Capture the cell that displays the provided text and extract its (x, y) central coordinate. 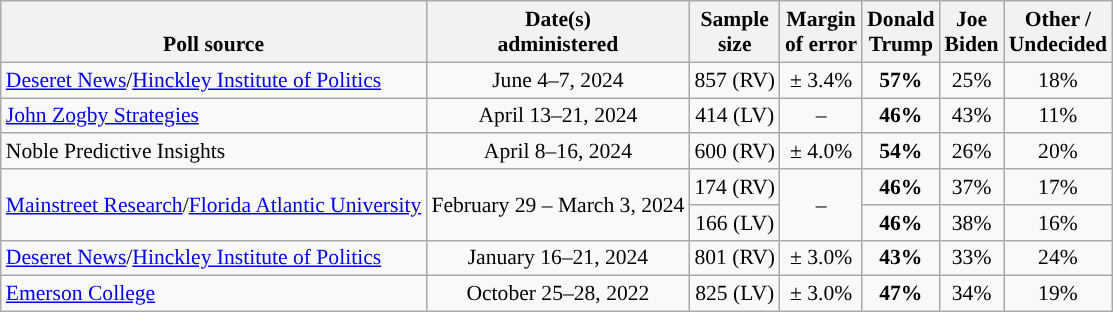
16% (1058, 223)
Marginof error (821, 32)
17% (1058, 187)
33% (972, 258)
18% (1058, 80)
19% (1058, 294)
Samplesize (734, 32)
26% (972, 152)
24% (1058, 258)
825 (LV) (734, 294)
John Zogby Strategies (214, 116)
801 (RV) (734, 258)
25% (972, 80)
857 (RV) (734, 80)
20% (1058, 152)
April 8–16, 2024 (558, 152)
October 25–28, 2022 (558, 294)
Poll source (214, 32)
± 3.4% (821, 80)
Other /Undecided (1058, 32)
414 (LV) (734, 116)
47% (900, 294)
February 29 – March 3, 2024 (558, 204)
Emerson College (214, 294)
37% (972, 187)
JoeBiden (972, 32)
Noble Predictive Insights (214, 152)
Mainstreet Research/Florida Atlantic University (214, 204)
April 13–21, 2024 (558, 116)
166 (LV) (734, 223)
600 (RV) (734, 152)
June 4–7, 2024 (558, 80)
38% (972, 223)
± 4.0% (821, 152)
57% (900, 80)
January 16–21, 2024 (558, 258)
DonaldTrump (900, 32)
174 (RV) (734, 187)
11% (1058, 116)
54% (900, 152)
Date(s)administered (558, 32)
34% (972, 294)
